For the text-containing cell, return its midpoint in (X, Y) coordinate format. 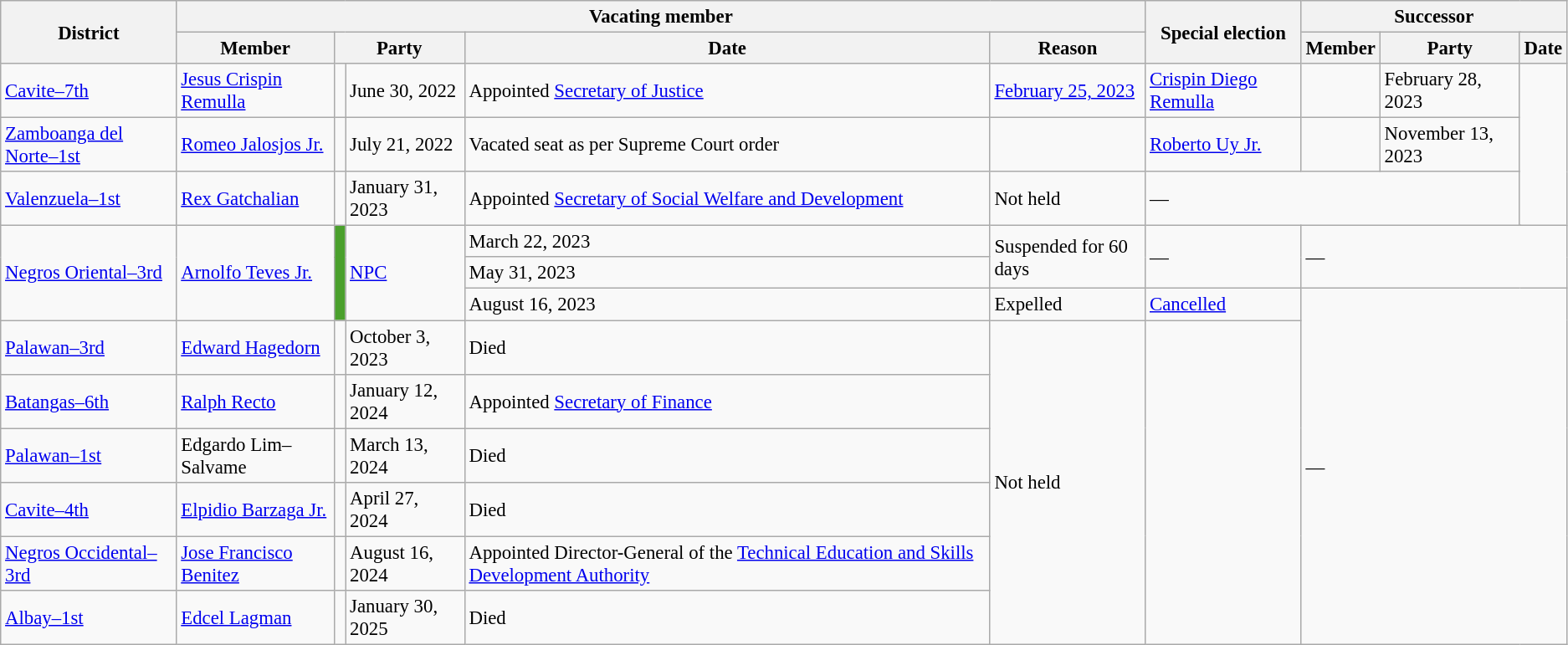
Special election (1223, 32)
Valenzuela–1st (89, 199)
June 30, 2022 (405, 90)
Vacated seat as per Supreme Court order (727, 146)
January 30, 2025 (405, 617)
Successor (1434, 17)
August 16, 2023 (727, 305)
Albay–1st (89, 617)
March 22, 2023 (727, 242)
Cancelled (1223, 305)
Vacating member (661, 17)
Appointed Secretary of Social Welfare and Development (727, 199)
January 31, 2023 (405, 199)
Appointed Secretary of Finance (727, 402)
Palawan–1st (89, 455)
April 27, 2024 (405, 509)
Elpidio Barzaga Jr. (255, 509)
Cavite–4th (89, 509)
Appointed Director-General of the Technical Education and Skills Development Authority (727, 564)
Jesus Crispin Remulla (255, 90)
January 12, 2024 (405, 402)
May 31, 2023 (727, 274)
Expelled (1068, 305)
Romeo Jalosjos Jr. (255, 146)
Arnolfo Teves Jr. (255, 273)
Ralph Recto (255, 402)
November 13, 2023 (1449, 146)
February 28, 2023 (1449, 90)
Rex Gatchalian (255, 199)
Batangas–6th (89, 402)
District (89, 32)
February 25, 2023 (1068, 90)
Roberto Uy Jr. (1223, 146)
Suspended for 60 days (1068, 258)
October 3, 2023 (405, 348)
July 21, 2022 (405, 146)
Reason (1068, 49)
Negros Oriental–3rd (89, 273)
Negros Occidental–3rd (89, 564)
Jose Francisco Benitez (255, 564)
Crispin Diego Remulla (1223, 90)
NPC (405, 273)
Edcel Lagman (255, 617)
Palawan–3rd (89, 348)
Cavite–7th (89, 90)
March 13, 2024 (405, 455)
Appointed Secretary of Justice (727, 90)
Edgardo Lim–Salvame (255, 455)
Zamboanga del Norte–1st (89, 146)
Edward Hagedorn (255, 348)
August 16, 2024 (405, 564)
